Capture the cell that displays the provided text and extract its [x, y] central coordinate. 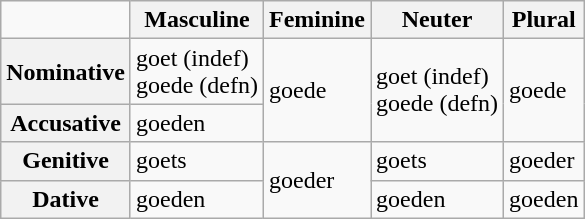
Genitive [66, 161]
Plural [544, 20]
Neuter [438, 20]
Feminine [316, 20]
Accusative [66, 123]
Nominative [66, 72]
Dative [66, 199]
Masculine [196, 20]
